Provide the (X, Y) coordinate of the cell's center where the given text is located.  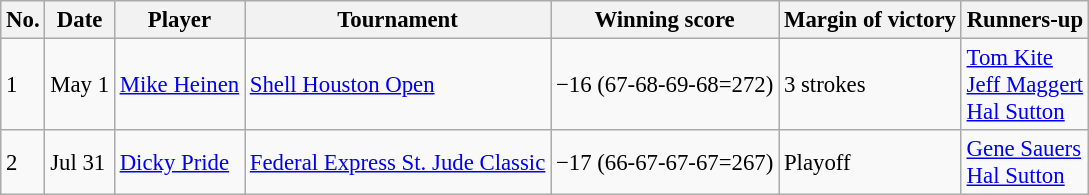
Gene Sauers Hal Sutton (1024, 162)
3 strokes (870, 85)
Federal Express St. Jude Classic (397, 162)
Mike Heinen (179, 85)
May 1 (80, 85)
Playoff (870, 162)
Shell Houston Open (397, 85)
1 (23, 85)
Tom Kite Jeff Maggert Hal Sutton (1024, 85)
Winning score (665, 20)
Margin of victory (870, 20)
Runners-up (1024, 20)
−16 (67-68-69-68=272) (665, 85)
Jul 31 (80, 162)
Dicky Pride (179, 162)
2 (23, 162)
No. (23, 20)
Tournament (397, 20)
Player (179, 20)
−17 (66-67-67-67=267) (665, 162)
Date (80, 20)
